Output the [X, Y] coordinate of the center of the cell containing the given text.  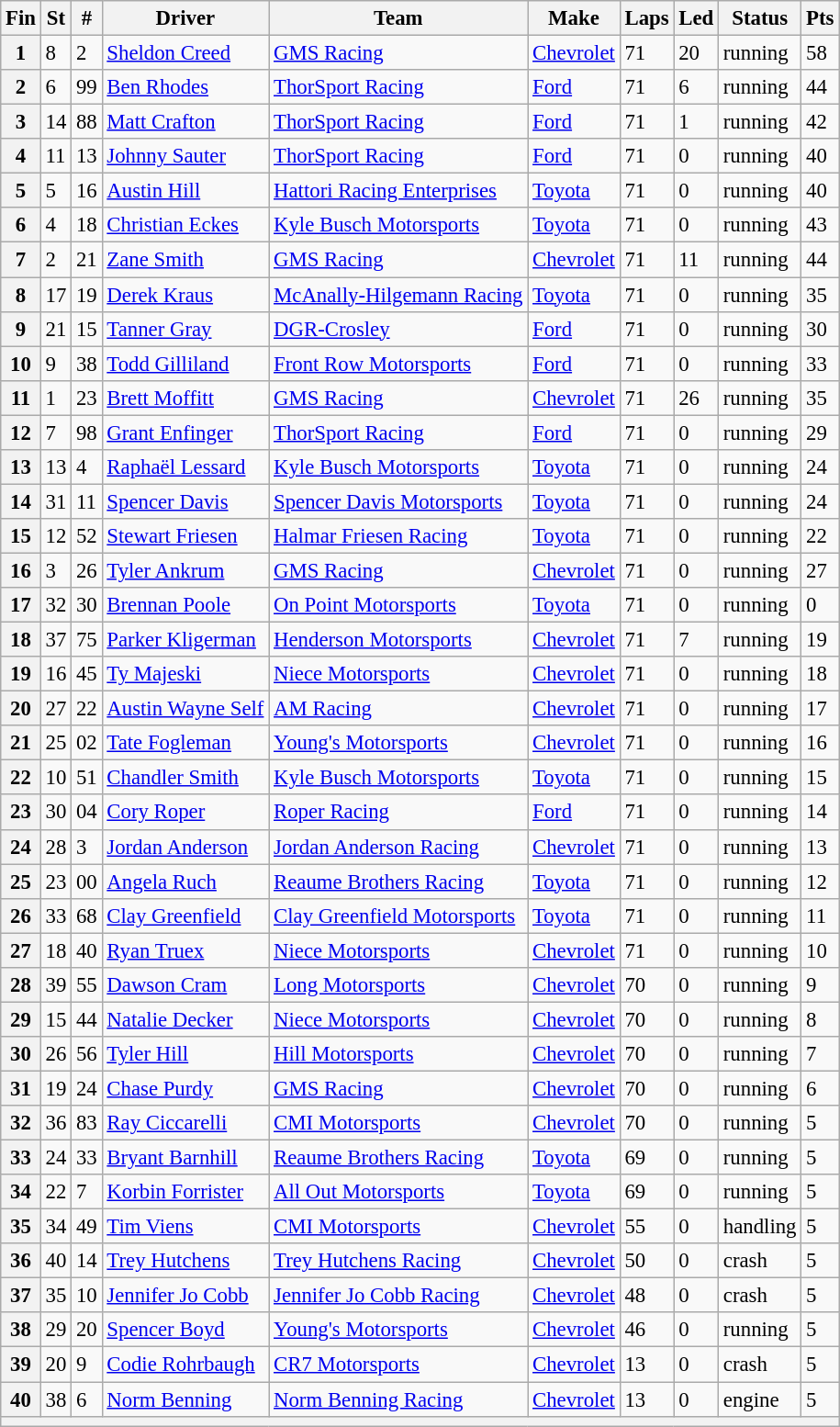
Clay Greenfield Motorsports [398, 916]
McAnally-Hilgemann Racing [398, 295]
52 [86, 536]
45 [86, 674]
# [86, 18]
Norm Benning Racing [398, 1399]
Long Motorsports [398, 985]
Brennan Poole [185, 605]
98 [86, 433]
04 [86, 813]
Ben Rhodes [185, 87]
Make [574, 18]
Zane Smith [185, 260]
Chandler Smith [185, 778]
Brett Moffitt [185, 398]
75 [86, 640]
St [55, 18]
56 [86, 1054]
Raphaël Lessard [185, 467]
Spencer Davis [185, 501]
All Out Motorsports [398, 1192]
Tim Viens [185, 1227]
Korbin Forrister [185, 1192]
02 [86, 743]
On Point Motorsports [398, 605]
Derek Kraus [185, 295]
Ty Majeski [185, 674]
Tanner Gray [185, 329]
CR7 Motorsports [398, 1365]
Henderson Motorsports [398, 640]
43 [821, 225]
Tyler Hill [185, 1054]
Angela Ruch [185, 882]
Norm Benning [185, 1399]
48 [646, 1296]
Laps [646, 18]
Hattori Racing Enterprises [398, 191]
Status [759, 18]
Spencer Boyd [185, 1331]
88 [86, 122]
Pts [821, 18]
Ryan Truex [185, 950]
58 [821, 53]
AM Racing [398, 709]
Fin [21, 18]
Grant Enfinger [185, 433]
50 [646, 1261]
handling [759, 1227]
00 [86, 882]
Chase Purdy [185, 1088]
Jordan Anderson [185, 847]
46 [646, 1331]
Hill Motorsports [398, 1054]
Matt Crafton [185, 122]
68 [86, 916]
Sheldon Creed [185, 53]
Roper Racing [398, 813]
Codie Rohrbaugh [185, 1365]
83 [86, 1123]
engine [759, 1399]
Jennifer Jo Cobb Racing [398, 1296]
Jordan Anderson Racing [398, 847]
Trey Hutchens Racing [398, 1261]
Team [398, 18]
99 [86, 87]
42 [821, 122]
Clay Greenfield [185, 916]
Todd Gilliland [185, 364]
Austin Hill [185, 191]
Halmar Friesen Racing [398, 536]
Bryant Barnhill [185, 1158]
Parker Kligerman [185, 640]
Jennifer Jo Cobb [185, 1296]
Christian Eckes [185, 225]
51 [86, 778]
Johnny Sauter [185, 156]
Tyler Ankrum [185, 570]
Natalie Decker [185, 1019]
Front Row Motorsports [398, 364]
Trey Hutchens [185, 1261]
Stewart Friesen [185, 536]
Austin Wayne Self [185, 709]
Driver [185, 18]
49 [86, 1227]
Ray Ciccarelli [185, 1123]
Tate Fogleman [185, 743]
Cory Roper [185, 813]
DGR-Crosley [398, 329]
Led [696, 18]
Spencer Davis Motorsports [398, 501]
Dawson Cram [185, 985]
